For the text-containing cell, return its midpoint in [X, Y] coordinate format. 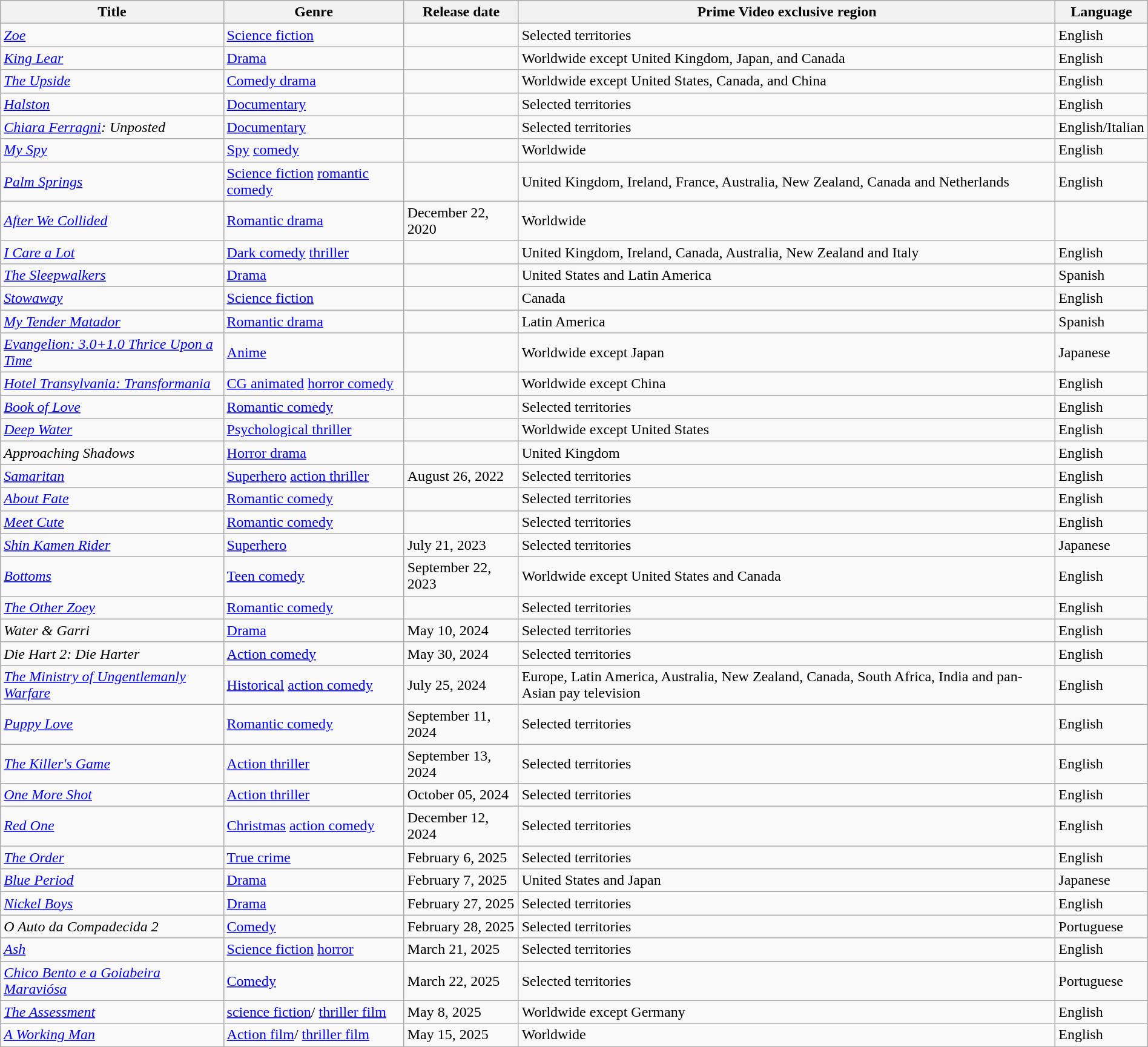
September 11, 2024 [461, 724]
May 15, 2025 [461, 1035]
Worldwide except United Kingdom, Japan, and Canada [787, 58]
The Order [112, 857]
After We Collided [112, 220]
Spy comedy [314, 150]
October 05, 2024 [461, 795]
May 8, 2025 [461, 1012]
February 28, 2025 [461, 926]
Book of Love [112, 407]
May 30, 2024 [461, 653]
Meet Cute [112, 522]
Canada [787, 298]
United Kingdom, Ireland, France, Australia, New Zealand, Canada and Netherlands [787, 182]
CG animated horror comedy [314, 384]
Action film/ thriller film [314, 1035]
Chiara Ferragni: Unposted [112, 127]
True crime [314, 857]
August 26, 2022 [461, 476]
Nickel Boys [112, 903]
Superhero action thriller [314, 476]
Science fiction horror [314, 950]
Teen comedy [314, 576]
Anime [314, 352]
Latin America [787, 322]
About Fate [112, 499]
Europe, Latin America, Australia, New Zealand, Canada, South Africa, India and pan-Asian pay television [787, 684]
The Other Zoey [112, 607]
King Lear [112, 58]
Deep Water [112, 430]
Hotel Transylvania: Transformania [112, 384]
Zoe [112, 35]
United Kingdom [787, 453]
Evangelion: 3.0+1.0 Thrice Upon a Time [112, 352]
February 27, 2025 [461, 903]
Worldwide except United States and Canada [787, 576]
Science fiction romantic comedy [314, 182]
December 12, 2024 [461, 826]
The Assessment [112, 1012]
July 25, 2024 [461, 684]
Red One [112, 826]
Puppy Love [112, 724]
English/Italian [1101, 127]
I Care a Lot [112, 252]
Comedy drama [314, 81]
September 22, 2023 [461, 576]
The Killer's Game [112, 763]
Shin Kamen Rider [112, 545]
Worldwide except United States [787, 430]
Genre [314, 12]
March 21, 2025 [461, 950]
Horror drama [314, 453]
Action comedy [314, 653]
Worldwide except Japan [787, 352]
Chico Bento e a Goiabeira Maraviósa [112, 981]
United States and Japan [787, 880]
Release date [461, 12]
One More Shot [112, 795]
A Working Man [112, 1035]
Christmas action comedy [314, 826]
Dark comedy thriller [314, 252]
Stowaway [112, 298]
Halston [112, 104]
Samaritan [112, 476]
May 10, 2024 [461, 630]
Palm Springs [112, 182]
Title [112, 12]
February 6, 2025 [461, 857]
Worldwide except United States, Canada, and China [787, 81]
The Sleepwalkers [112, 275]
December 22, 2020 [461, 220]
Psychological thriller [314, 430]
Approaching Shadows [112, 453]
September 13, 2024 [461, 763]
Historical action comedy [314, 684]
United Kingdom, Ireland, Canada, Australia, New Zealand and Italy [787, 252]
Die Hart 2: Die Harter [112, 653]
Worldwide except Germany [787, 1012]
July 21, 2023 [461, 545]
March 22, 2025 [461, 981]
Superhero [314, 545]
Language [1101, 12]
Bottoms [112, 576]
Worldwide except China [787, 384]
My Tender Matador [112, 322]
The Upside [112, 81]
February 7, 2025 [461, 880]
Blue Period [112, 880]
United States and Latin America [787, 275]
Water & Garri [112, 630]
My Spy [112, 150]
Ash [112, 950]
science fiction/ thriller film [314, 1012]
Prime Video exclusive region [787, 12]
The Ministry of Ungentlemanly Warfare [112, 684]
O Auto da Compadecida 2 [112, 926]
